Find where the given text appears and provide that cell's center as (x, y) coordinate. 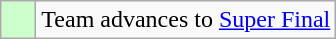
Team advances to Super Final (186, 20)
